Pinpoint the cell where the given text exists, returning its (X, Y) midpoint coordinate. 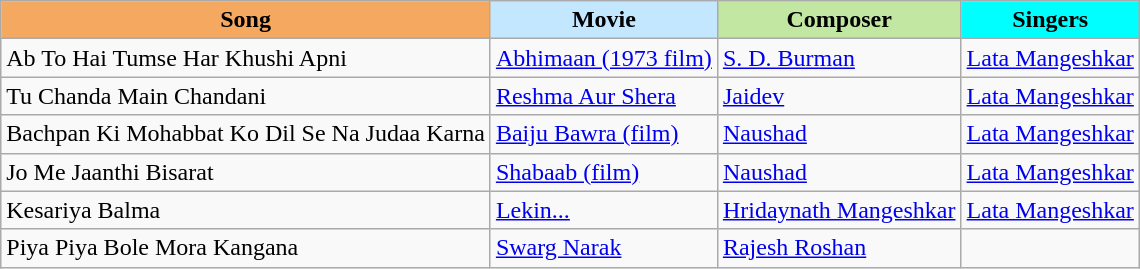
Singers (1050, 20)
Lekin... (604, 210)
S. D. Burman (839, 58)
Shabaab (film) (604, 172)
Kesariya Balma (246, 210)
Bachpan Ki Mohabbat Ko Dil Se Na Judaa Karna (246, 134)
Piya Piya Bole Mora Kangana (246, 248)
Rajesh Roshan (839, 248)
Abhimaan (1973 film) (604, 58)
Swarg Narak (604, 248)
Baiju Bawra (film) (604, 134)
Jaidev (839, 96)
Hridaynath Mangeshkar (839, 210)
Reshma Aur Shera (604, 96)
Song (246, 20)
Jo Me Jaanthi Bisarat (246, 172)
Composer (839, 20)
Tu Chanda Main Chandani (246, 96)
Movie (604, 20)
Ab To Hai Tumse Har Khushi Apni (246, 58)
